Return the (x, y) coordinate for the center point of the cell that contains the specified text.  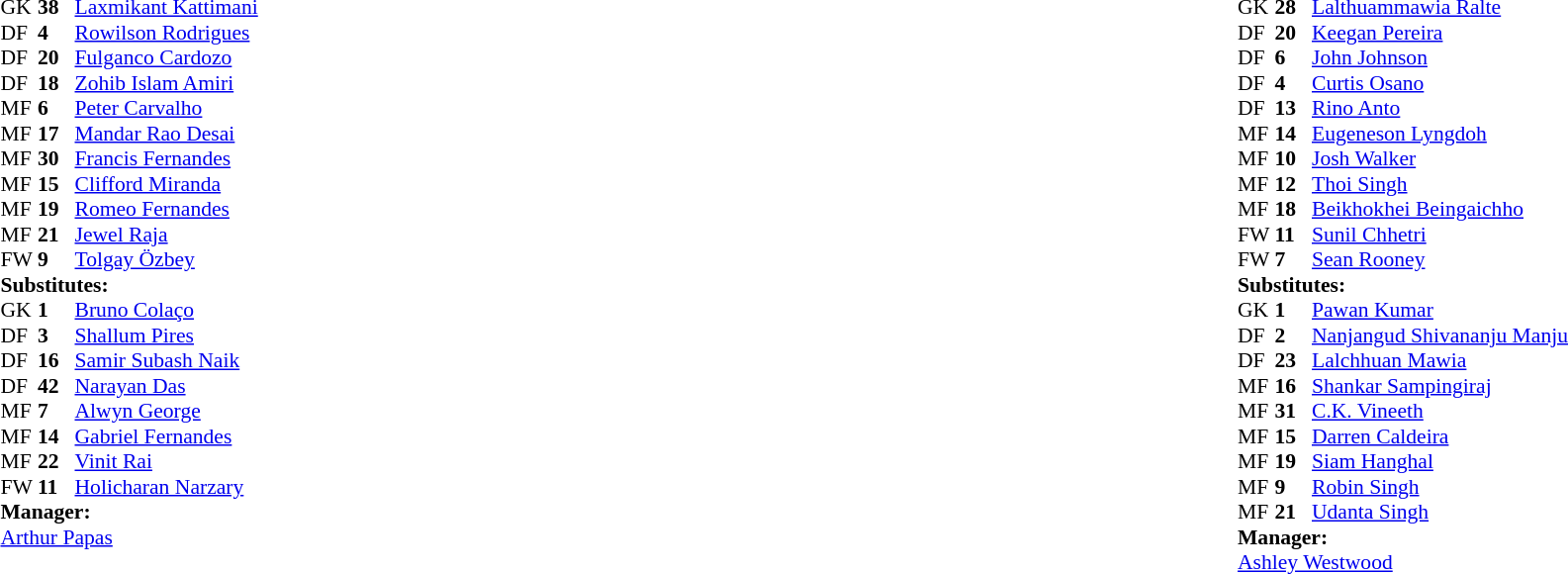
3 (56, 335)
42 (56, 386)
Rino Anto (1440, 108)
Siam Hanghal (1440, 462)
Alwyn George (166, 411)
Shankar Sampingiraj (1440, 386)
Peter Carvalho (166, 108)
Thoi Singh (1440, 184)
12 (1293, 184)
Rowilson Rodrigues (166, 33)
Holicharan Narzary (166, 487)
2 (1293, 335)
Vinit Rai (166, 462)
Tolgay Özbey (166, 260)
Zohib Islam Amiri (166, 83)
Udanta Singh (1440, 512)
Romeo Fernandes (166, 209)
Lalchhuan Mawia (1440, 361)
Arthur Papas (129, 537)
Narayan Das (166, 386)
Francis Fernandes (166, 159)
Sunil Chhetri (1440, 235)
Darren Caldeira (1440, 436)
30 (56, 159)
Samir Subash Naik (166, 361)
23 (1293, 361)
Clifford Miranda (166, 184)
Josh Walker (1440, 159)
Bruno Colaço (166, 310)
John Johnson (1440, 58)
Mandar Rao Desai (166, 134)
Nanjangud Shivananju Manju (1440, 335)
Beikhokhei Beingaichho (1440, 209)
13 (1293, 108)
Gabriel Fernandes (166, 436)
Eugeneson Lyngdoh (1440, 134)
Keegan Pereira (1440, 33)
Robin Singh (1440, 487)
31 (1293, 411)
17 (56, 134)
22 (56, 462)
Curtis Osano (1440, 83)
10 (1293, 159)
Shallum Pires (166, 335)
Fulganco Cardozo (166, 58)
C.K. Vineeth (1440, 411)
Sean Rooney (1440, 260)
Pawan Kumar (1440, 310)
Jewel Raja (166, 235)
